Capture the cell that displays the provided text and extract its [x, y] central coordinate. 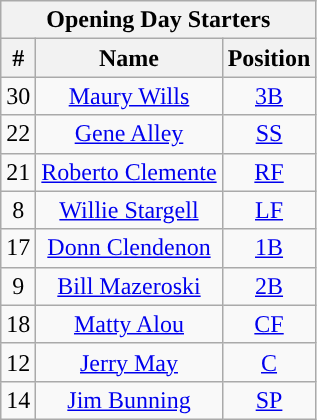
Bill Mazeroski [129, 286]
30 [18, 96]
Jim Bunning [129, 400]
C [269, 362]
Maury Wills [129, 96]
Position [269, 58]
Name [129, 58]
LF [269, 210]
Gene Alley [129, 134]
12 [18, 362]
RF [269, 172]
21 [18, 172]
# [18, 58]
22 [18, 134]
18 [18, 324]
Donn Clendenon [129, 248]
Jerry May [129, 362]
Opening Day Starters [158, 20]
8 [18, 210]
1B [269, 248]
Matty Alou [129, 324]
SS [269, 134]
3B [269, 96]
17 [18, 248]
14 [18, 400]
SP [269, 400]
Willie Stargell [129, 210]
9 [18, 286]
Roberto Clemente [129, 172]
2B [269, 286]
CF [269, 324]
